Find where the given text appears and provide that cell's center as [x, y] coordinate. 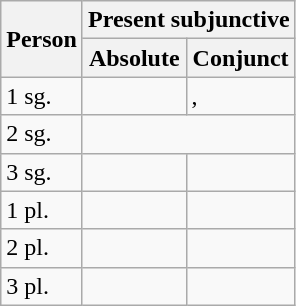
2 sg. [42, 134]
3 sg. [42, 172]
2 pl. [42, 248]
1 sg. [42, 96]
Absolute [134, 58]
Present subjunctive [188, 20]
3 pl. [42, 286]
Person [42, 39]
1 pl. [42, 210]
, [240, 96]
Conjunct [240, 58]
